Return (x, y) of the center of cell containing provided text 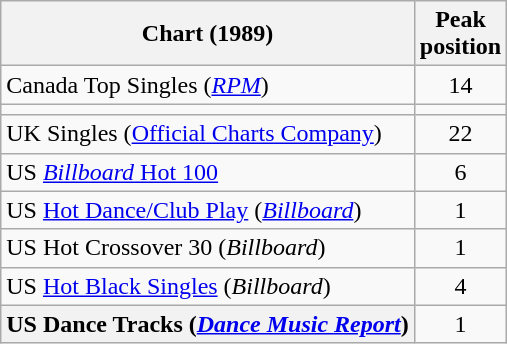
Chart (1989) (208, 34)
Peakposition (460, 34)
14 (460, 85)
US Hot Dance/Club Play (Billboard) (208, 210)
Canada Top Singles (RPM) (208, 85)
UK Singles (Official Charts Company) (208, 134)
US Hot Black Singles (Billboard) (208, 286)
US Dance Tracks (Dance Music Report) (208, 324)
US Hot Crossover 30 (Billboard) (208, 248)
22 (460, 134)
6 (460, 172)
4 (460, 286)
US Billboard Hot 100 (208, 172)
